For the text-containing cell, return its midpoint in [X, Y] coordinate format. 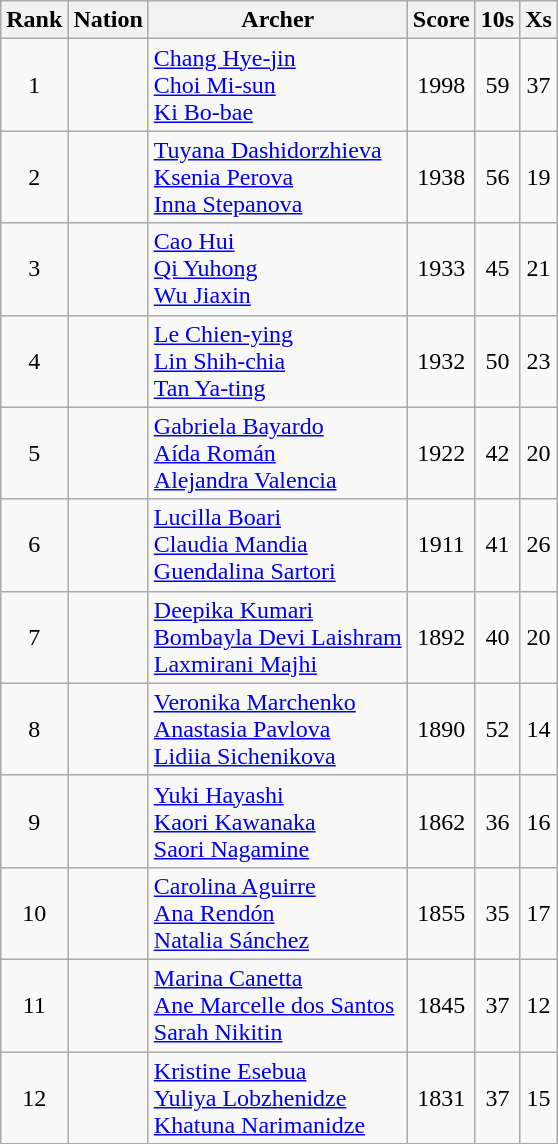
Rank [34, 20]
Lucilla BoariClaudia MandiaGuendalina Sartori [278, 545]
3 [34, 269]
Cao HuiQi YuhongWu Jiaxin [278, 269]
Nation [108, 20]
19 [539, 177]
41 [497, 545]
40 [497, 637]
Marina CanettaAne Marcelle dos SantosSarah Nikitin [278, 1005]
Yuki HayashiKaori KawanakaSaori Nagamine [278, 821]
Gabriela BayardoAída RománAlejandra Valencia [278, 453]
59 [497, 85]
52 [497, 729]
15 [539, 1098]
Deepika KumariBombayla Devi LaishramLaxmirani Majhi [278, 637]
6 [34, 545]
Tuyana DashidorzhievaKsenia PerovaInna Stepanova [278, 177]
45 [497, 269]
1933 [441, 269]
1892 [441, 637]
17 [539, 913]
9 [34, 821]
50 [497, 361]
42 [497, 453]
1938 [441, 177]
56 [497, 177]
Carolina AguirreAna RendónNatalia Sánchez [278, 913]
1932 [441, 361]
8 [34, 729]
1890 [441, 729]
Xs [539, 20]
1998 [441, 85]
Score [441, 20]
35 [497, 913]
26 [539, 545]
23 [539, 361]
1831 [441, 1098]
Archer [278, 20]
11 [34, 1005]
36 [497, 821]
Kristine EsebuaYuliya LobzhenidzeKhatuna Narimanidze [278, 1098]
16 [539, 821]
Le Chien-yingLin Shih-chiaTan Ya-ting [278, 361]
Veronika MarchenkoAnastasia PavlovaLidiia Sichenikova [278, 729]
1845 [441, 1005]
1855 [441, 913]
1911 [441, 545]
21 [539, 269]
2 [34, 177]
10s [497, 20]
1 [34, 85]
14 [539, 729]
5 [34, 453]
7 [34, 637]
4 [34, 361]
1922 [441, 453]
Chang Hye-jinChoi Mi-sunKi Bo-bae [278, 85]
10 [34, 913]
1862 [441, 821]
